Identify which cell holds the provided text, then report its (x, y) central coordinate. 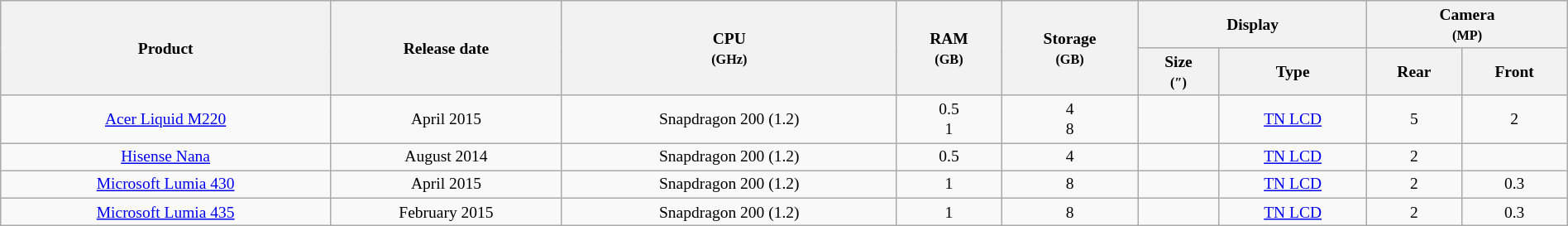
Storage(GB) (1070, 48)
RAM(GB) (949, 48)
Product (165, 48)
Microsoft Lumia 430 (165, 184)
CPU(GHz) (729, 48)
5 (1414, 119)
Rear (1414, 71)
Front (1514, 71)
February 2015 (447, 212)
0.51 (949, 119)
Acer Liquid M220 (165, 119)
August 2014 (447, 157)
0.5 (949, 157)
Type (1293, 71)
Camera(MP) (1467, 25)
48 (1070, 119)
Hisense Nana (165, 157)
Size(″) (1178, 71)
4 (1070, 157)
Release date (447, 48)
Display (1252, 25)
Microsoft Lumia 435 (165, 212)
